From the cell containing the given text, extract its center point as [x, y] coordinate. 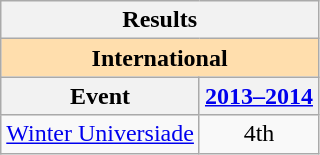
Winter Universiade [100, 134]
International [160, 58]
Results [160, 20]
Event [100, 96]
2013–2014 [258, 96]
4th [258, 134]
